Locate the cell with the specified text and output its [x, y] center coordinate. 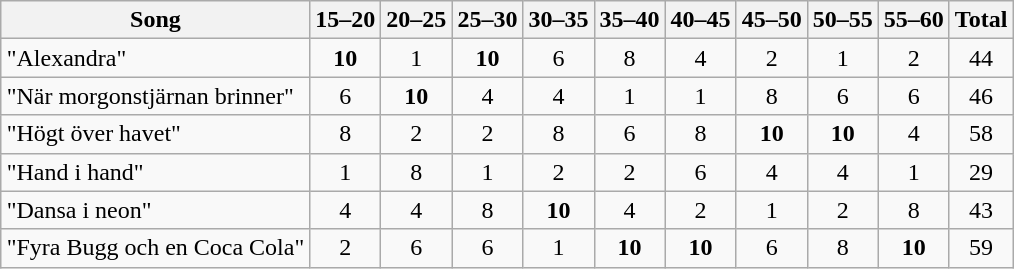
"Dansa i neon" [156, 210]
Song [156, 20]
25–30 [488, 20]
29 [981, 172]
15–20 [346, 20]
"Högt över havet" [156, 134]
44 [981, 58]
45–50 [772, 20]
35–40 [630, 20]
58 [981, 134]
46 [981, 96]
50–55 [842, 20]
"När morgonstjärnan brinner" [156, 96]
59 [981, 248]
40–45 [700, 20]
30–35 [558, 20]
20–25 [416, 20]
55–60 [914, 20]
43 [981, 210]
Total [981, 20]
"Alexandra" [156, 58]
"Fyra Bugg och en Coca Cola" [156, 248]
"Hand i hand" [156, 172]
